Output the (x, y) coordinate of the center of the cell containing the given text.  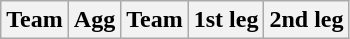
2nd leg (306, 20)
Agg (94, 20)
1st leg (226, 20)
